Return (x, y) of the center of cell containing provided text 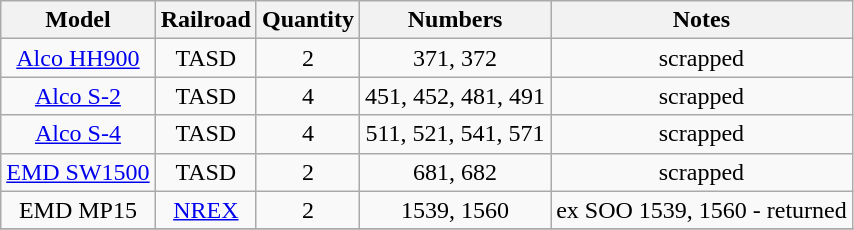
ex SOO 1539, 1560 - returned (702, 210)
451, 452, 481, 491 (456, 96)
EMD MP15 (78, 210)
Notes (702, 20)
1539, 1560 (456, 210)
EMD SW1500 (78, 172)
Railroad (206, 20)
Numbers (456, 20)
Model (78, 20)
681, 682 (456, 172)
511, 521, 541, 571 (456, 134)
Quantity (308, 20)
Alco S-4 (78, 134)
Alco HH900 (78, 58)
371, 372 (456, 58)
Alco S-2 (78, 96)
NREX (206, 210)
